Provide the (X, Y) coordinate of the cell's center where the given text is located.  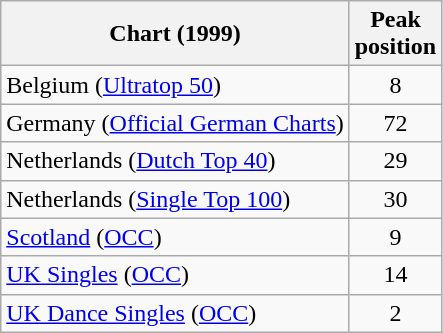
UK Singles (OCC) (175, 275)
Peakposition (395, 34)
8 (395, 85)
2 (395, 313)
14 (395, 275)
Belgium (Ultratop 50) (175, 85)
Netherlands (Single Top 100) (175, 199)
9 (395, 237)
Scotland (OCC) (175, 237)
29 (395, 161)
Germany (Official German Charts) (175, 123)
30 (395, 199)
Netherlands (Dutch Top 40) (175, 161)
72 (395, 123)
Chart (1999) (175, 34)
UK Dance Singles (OCC) (175, 313)
